Return the (x, y) coordinate for the center point of the cell that contains the specified text.  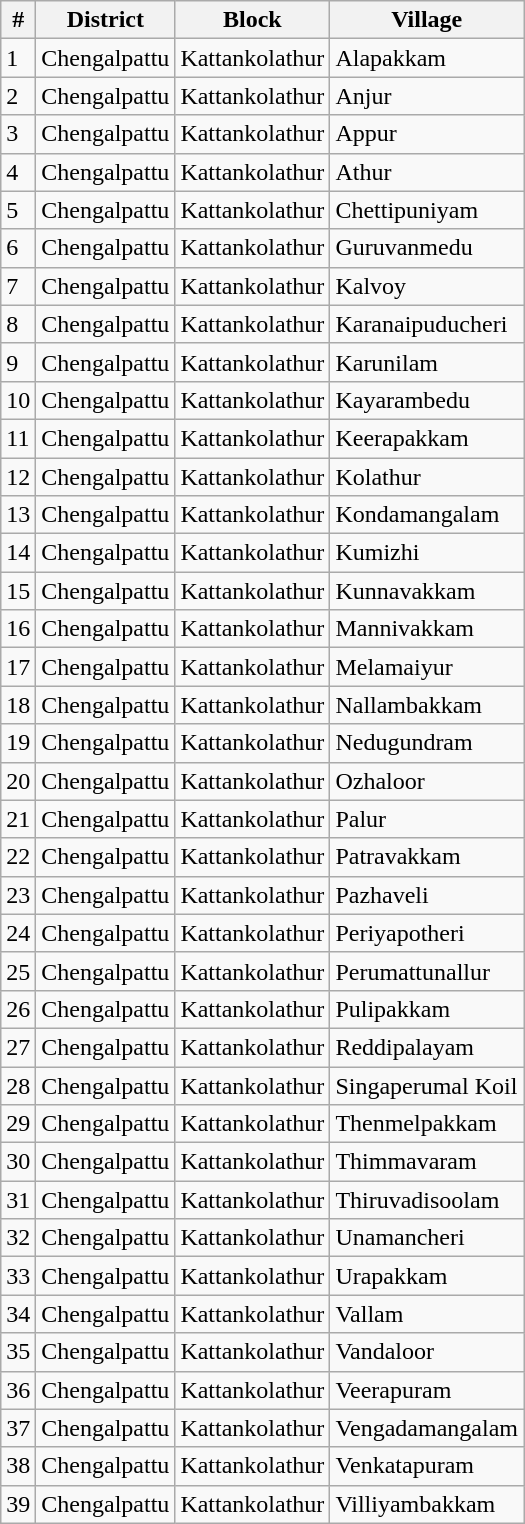
Guruvanmedu (427, 248)
26 (18, 1009)
7 (18, 286)
22 (18, 857)
37 (18, 1428)
Pazhaveli (427, 895)
Reddipalayam (427, 1047)
17 (18, 667)
24 (18, 933)
25 (18, 971)
Thimmavaram (427, 1162)
Village (427, 20)
16 (18, 629)
33 (18, 1276)
Karunilam (427, 362)
30 (18, 1162)
Kondamangalam (427, 515)
Unamancheri (427, 1238)
32 (18, 1238)
31 (18, 1200)
36 (18, 1390)
Thenmelpakkam (427, 1124)
Kolathur (427, 477)
Singaperumal Koil (427, 1085)
Palur (427, 819)
# (18, 20)
Vallam (427, 1314)
29 (18, 1124)
15 (18, 591)
4 (18, 172)
8 (18, 324)
19 (18, 743)
1 (18, 58)
35 (18, 1352)
Perumattunallur (427, 971)
Karanaipuducheri (427, 324)
Thiruvadisoolam (427, 1200)
Kalvoy (427, 286)
Patravakkam (427, 857)
Appur (427, 134)
14 (18, 553)
5 (18, 210)
12 (18, 477)
34 (18, 1314)
38 (18, 1466)
Keerapakkam (427, 438)
Mannivakkam (427, 629)
Villiyambakkam (427, 1504)
23 (18, 895)
18 (18, 705)
Vandaloor (427, 1352)
9 (18, 362)
Kayarambedu (427, 400)
20 (18, 781)
Melamaiyur (427, 667)
13 (18, 515)
Athur (427, 172)
District (106, 20)
Nallambakkam (427, 705)
27 (18, 1047)
28 (18, 1085)
Anjur (427, 96)
Chettipuniyam (427, 210)
Kunnavakkam (427, 591)
Vengadamangalam (427, 1428)
10 (18, 400)
Venkatapuram (427, 1466)
Kumizhi (427, 553)
Nedugundram (427, 743)
Ozhaloor (427, 781)
39 (18, 1504)
Block (252, 20)
3 (18, 134)
2 (18, 96)
Pulipakkam (427, 1009)
Periyapotheri (427, 933)
Urapakkam (427, 1276)
21 (18, 819)
Alapakkam (427, 58)
Veerapuram (427, 1390)
6 (18, 248)
11 (18, 438)
